Return (x, y) of the center of cell containing provided text 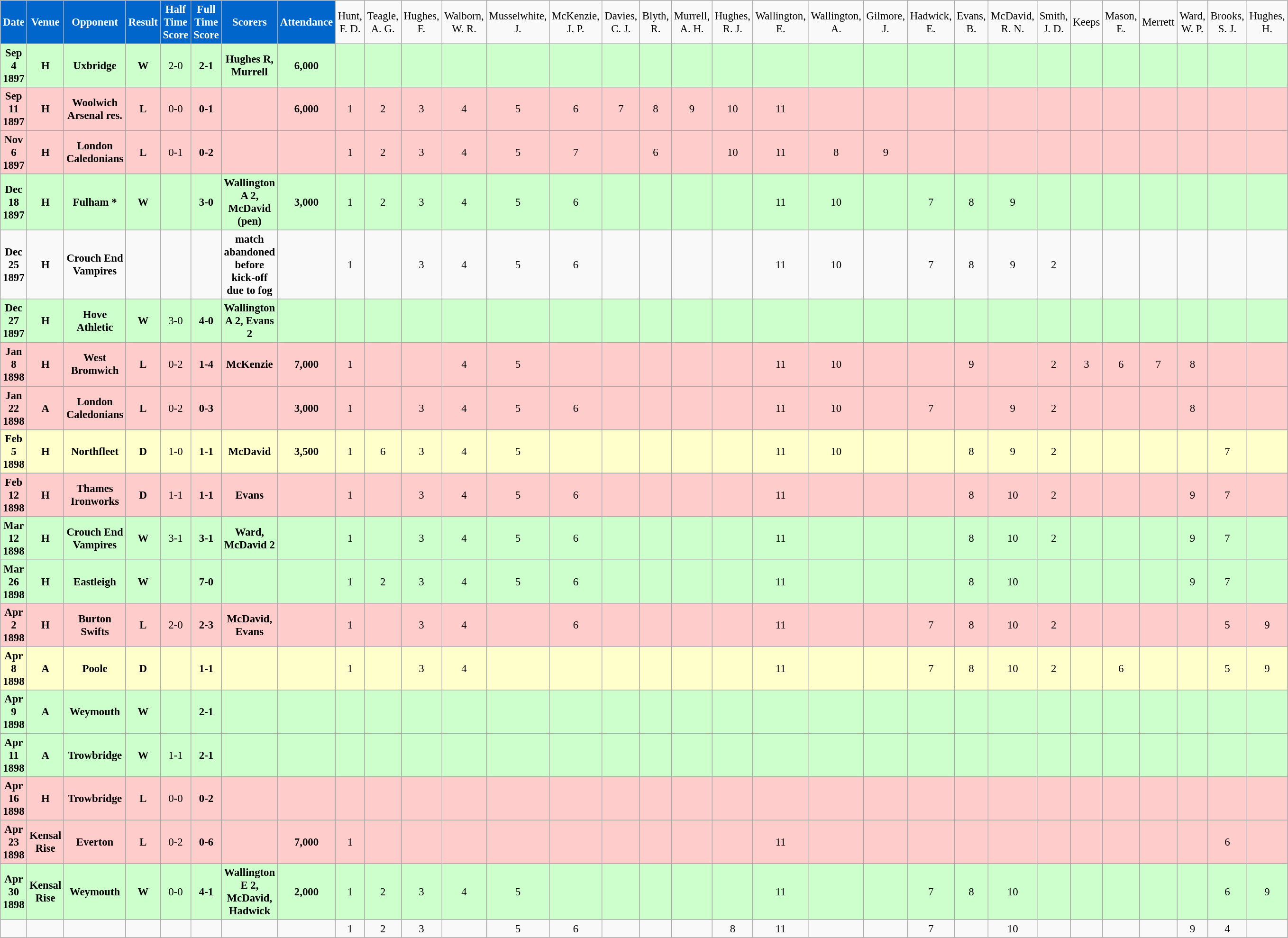
1-4 (207, 364)
Sep 11 1897 (14, 109)
Hughes, F. (421, 22)
Feb 5 1898 (14, 451)
Eastleigh (95, 582)
Jan 8 1898 (14, 364)
Apr 11 1898 (14, 755)
0-6 (207, 842)
Hughes R, Murrell (249, 66)
Hove Athletic (95, 321)
Opponent (95, 22)
Result (143, 22)
McDavid (249, 451)
Apr 23 1898 (14, 842)
Teagle, A. G. (383, 22)
Brooks, S. J. (1227, 22)
Apr 16 1898 (14, 799)
Full Time Score (207, 22)
Mar 12 1898 (14, 538)
Davies, C. J. (621, 22)
1-0 (175, 451)
McKenzie, J. P. (575, 22)
Evans (249, 495)
Jan 22 1898 (14, 408)
Apr 2 1898 (14, 625)
Evans, B. (971, 22)
Date (14, 22)
Blyth, R. (656, 22)
Fulham * (95, 202)
Poole (95, 668)
Hughes, H. (1267, 22)
Apr 30 1898 (14, 892)
Wallington A 2, Evans 2 (249, 321)
3,500 (307, 451)
Everton (95, 842)
Sep 4 1897 (14, 66)
Wallington, E. (780, 22)
Woolwich Arsenal res. (95, 109)
Hunt, F. D. (350, 22)
Thames Ironworks (95, 495)
Venue (46, 22)
Keeps (1087, 22)
Apr 8 1898 (14, 668)
Gilmore, J. (886, 22)
McKenzie (249, 364)
Walborn, W. R. (464, 22)
Northfleet (95, 451)
Ward, McDavid 2 (249, 538)
Dec 18 1897 (14, 202)
Wallington E 2, McDavid, Hadwick (249, 892)
Wallington, A. (836, 22)
Half Time Score (175, 22)
Attendance (307, 22)
Ward, W. P. (1193, 22)
4-1 (207, 892)
2,000 (307, 892)
McDavid, Evans (249, 625)
Musselwhite, J. (518, 22)
Dec 27 1897 (14, 321)
2-3 (207, 625)
Feb 12 1898 (14, 495)
0-3 (207, 408)
Uxbridge (95, 66)
Merrett (1159, 22)
Hadwick, E. (931, 22)
Smith, J. D. (1053, 22)
West Bromwich (95, 364)
Hughes, R. J. (732, 22)
match abandoned before kick-off due to fog (249, 265)
Mason, E. (1121, 22)
Dec 25 1897 (14, 265)
Wallington A 2, McDavid (pen) (249, 202)
Burton Swifts (95, 625)
7-0 (207, 582)
Nov 6 1897 (14, 153)
Mar 26 1898 (14, 582)
Scorers (249, 22)
Murrell, A. H. (692, 22)
4-0 (207, 321)
Apr 9 1898 (14, 712)
McDavid, R. N. (1013, 22)
